Search for the cell housing the specified text and yield its (x, y) center coordinate. 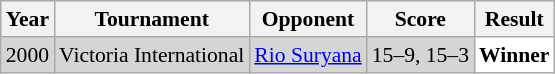
Tournament (152, 19)
Result (514, 19)
Victoria International (152, 55)
Rio Suryana (308, 55)
2000 (28, 55)
Opponent (308, 19)
15–9, 15–3 (420, 55)
Winner (514, 55)
Year (28, 19)
Score (420, 19)
